Scan for the cell matching the given text and deliver its (x, y) coordinate at center. 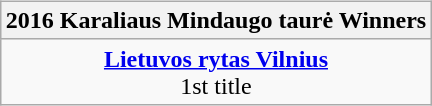
2016 Karaliaus Mindaugo taurė Winners (216, 20)
Lietuvos rytas Vilnius1st title (216, 72)
